Locate the cell with the specified text and output its (x, y) center coordinate. 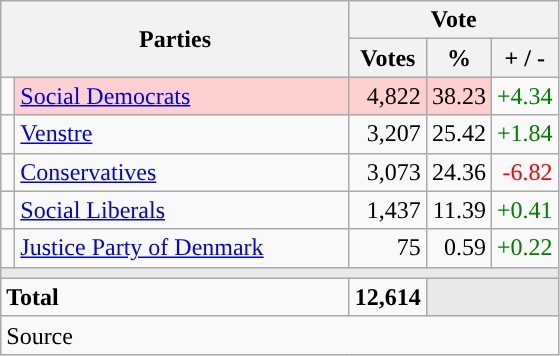
25.42 (458, 134)
75 (388, 248)
4,822 (388, 96)
Justice Party of Denmark (182, 248)
3,073 (388, 172)
+1.84 (524, 134)
11.39 (458, 210)
% (458, 58)
+ / - (524, 58)
Social Liberals (182, 210)
Conservatives (182, 172)
Vote (454, 20)
+0.41 (524, 210)
Social Democrats (182, 96)
24.36 (458, 172)
Total (176, 297)
38.23 (458, 96)
+4.34 (524, 96)
1,437 (388, 210)
12,614 (388, 297)
3,207 (388, 134)
-6.82 (524, 172)
Source (280, 335)
Votes (388, 58)
Parties (176, 39)
0.59 (458, 248)
Venstre (182, 134)
+0.22 (524, 248)
